Scan for the cell matching the given text and deliver its (X, Y) coordinate at center. 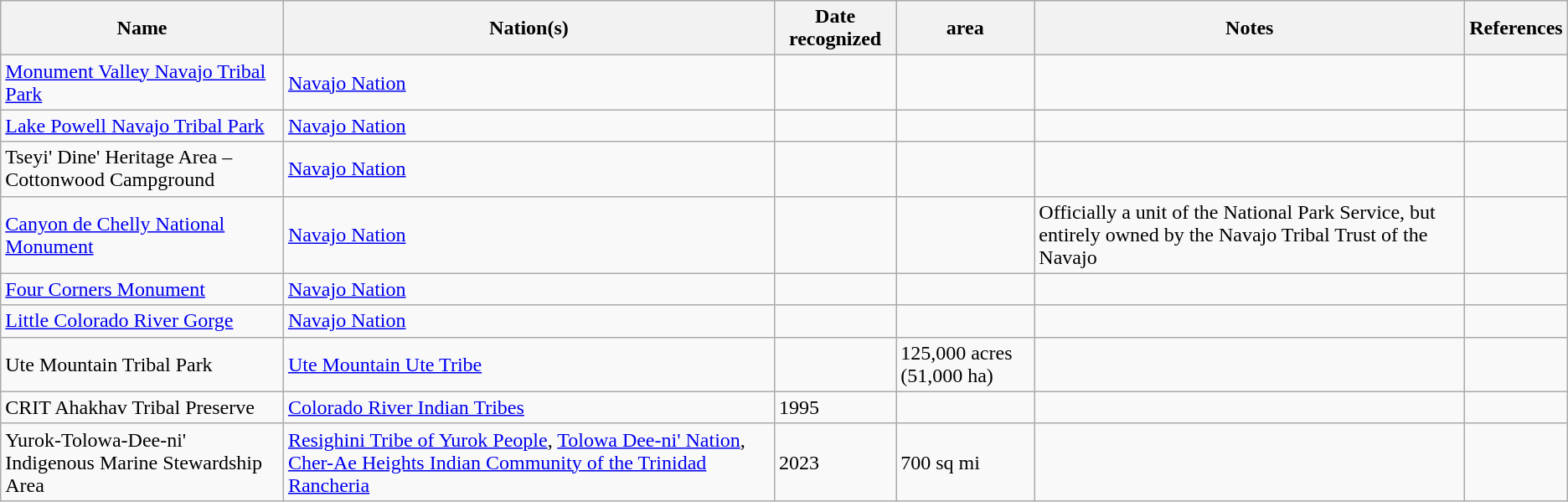
Nation(s) (529, 28)
Lake Powell Navajo Tribal Park (142, 126)
Date recognized (836, 28)
125,000 acres (51,000 ha) (965, 364)
Ute Mountain Tribal Park (142, 364)
Monument Valley Navajo Tribal Park (142, 82)
Four Corners Monument (142, 289)
Colorado River Indian Tribes (529, 407)
Notes (1250, 28)
1995 (836, 407)
Yurok-Tolowa-Dee-ni' Indigenous Marine Stewardship Area (142, 462)
Officially a unit of the National Park Service, but entirely owned by the Navajo Tribal Trust of the Navajo (1250, 235)
2023 (836, 462)
Resighini Tribe of Yurok People, Tolowa Dee-ni' Nation, Cher-Ae Heights Indian Community of the Trinidad Rancheria (529, 462)
Little Colorado River Gorge (142, 321)
Ute Mountain Ute Tribe (529, 364)
References (1516, 28)
700 sq mi (965, 462)
Tseyi' Dine' Heritage Area – Cottonwood Campground (142, 169)
area (965, 28)
CRIT Ahakhav Tribal Preserve (142, 407)
Name (142, 28)
Canyon de Chelly National Monument (142, 235)
